Return [X, Y] of the center of cell containing provided text 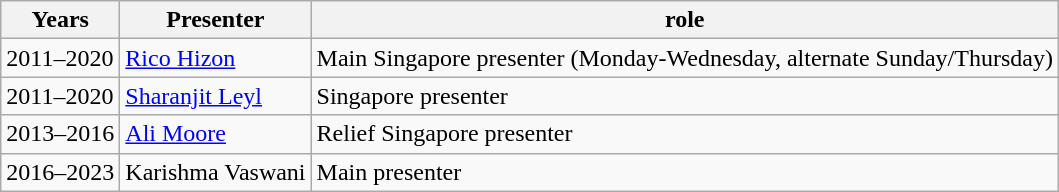
Sharanjit Leyl [216, 96]
role [684, 20]
Karishma Vaswani [216, 172]
Ali Moore [216, 134]
Singapore presenter [684, 96]
Rico Hizon [216, 58]
Years [60, 20]
Presenter [216, 20]
Relief Singapore presenter [684, 134]
2013–2016 [60, 134]
Main Singapore presenter (Monday-Wednesday, alternate Sunday/Thursday) [684, 58]
Main presenter [684, 172]
2016–2023 [60, 172]
